Determine the (X, Y) coordinate at the center of the cell enclosing the given text.  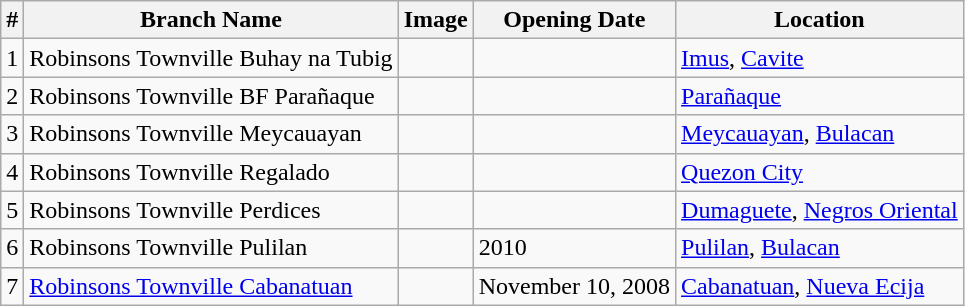
Robinsons Townville Buhay na Tubig (211, 58)
Parañaque (820, 96)
# (12, 20)
Quezon City (820, 172)
Branch Name (211, 20)
Dumaguete, Negros Oriental (820, 210)
Robinsons Townville Regalado (211, 172)
7 (12, 286)
Robinsons Townville Meycauayan (211, 134)
Pulilan, Bulacan (820, 248)
Cabanatuan, Nueva Ecija (820, 286)
Robinsons Townville Perdices (211, 210)
Robinsons Townville Pulilan (211, 248)
Robinsons Townville BF Parañaque (211, 96)
2010 (574, 248)
November 10, 2008 (574, 286)
6 (12, 248)
Opening Date (574, 20)
3 (12, 134)
1 (12, 58)
4 (12, 172)
Location (820, 20)
Meycauayan, Bulacan (820, 134)
Imus, Cavite (820, 58)
2 (12, 96)
Robinsons Townville Cabanatuan (211, 286)
5 (12, 210)
Image (436, 20)
